Provide the [x, y] coordinate of the cell's center where the given text is located.  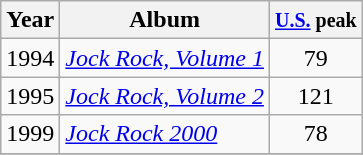
U.S. peak [316, 20]
Album [165, 20]
78 [316, 134]
1994 [30, 58]
Jock Rock, Volume 2 [165, 96]
Jock Rock 2000 [165, 134]
1999 [30, 134]
Year [30, 20]
Jock Rock, Volume 1 [165, 58]
79 [316, 58]
1995 [30, 96]
121 [316, 96]
